Locate the cell with the specified text and output its [X, Y] center coordinate. 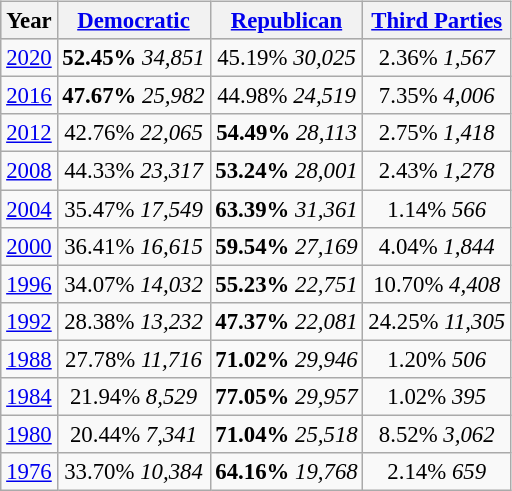
59.54% 27,169 [286, 246]
1.20% 506 [436, 359]
Third Parties [436, 21]
71.02% 29,946 [286, 359]
Democratic [134, 21]
1992 [29, 321]
2.43% 1,278 [436, 171]
42.76% 22,065 [134, 133]
8.52% 3,062 [436, 434]
2.36% 1,567 [436, 58]
2008 [29, 171]
77.05% 29,957 [286, 396]
2000 [29, 246]
47.67% 25,982 [134, 96]
2.14% 659 [436, 472]
4.04% 1,844 [436, 246]
2016 [29, 96]
53.24% 28,001 [286, 171]
45.19% 30,025 [286, 58]
1980 [29, 434]
1996 [29, 284]
47.37% 22,081 [286, 321]
44.98% 24,519 [286, 96]
2012 [29, 133]
54.49% 28,113 [286, 133]
52.45% 34,851 [134, 58]
20.44% 7,341 [134, 434]
34.07% 14,032 [134, 284]
28.38% 13,232 [134, 321]
44.33% 23,317 [134, 171]
63.39% 31,361 [286, 209]
27.78% 11,716 [134, 359]
33.70% 10,384 [134, 472]
55.23% 22,751 [286, 284]
Year [29, 21]
21.94% 8,529 [134, 396]
1988 [29, 359]
1984 [29, 396]
7.35% 4,006 [436, 96]
71.04% 25,518 [286, 434]
36.41% 16,615 [134, 246]
1.02% 395 [436, 396]
Republican [286, 21]
35.47% 17,549 [134, 209]
1976 [29, 472]
64.16% 19,768 [286, 472]
24.25% 11,305 [436, 321]
1.14% 566 [436, 209]
2.75% 1,418 [436, 133]
2004 [29, 209]
10.70% 4,408 [436, 284]
2020 [29, 58]
